Scan for the cell matching the given text and deliver its (x, y) coordinate at center. 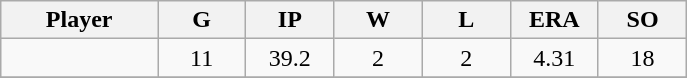
L (466, 20)
G (202, 20)
W (378, 20)
SO (642, 20)
ERA (554, 20)
Player (80, 20)
39.2 (290, 58)
4.31 (554, 58)
IP (290, 20)
11 (202, 58)
18 (642, 58)
